Detect which cell encompasses the target text, then output its (X, Y) center coordinate. 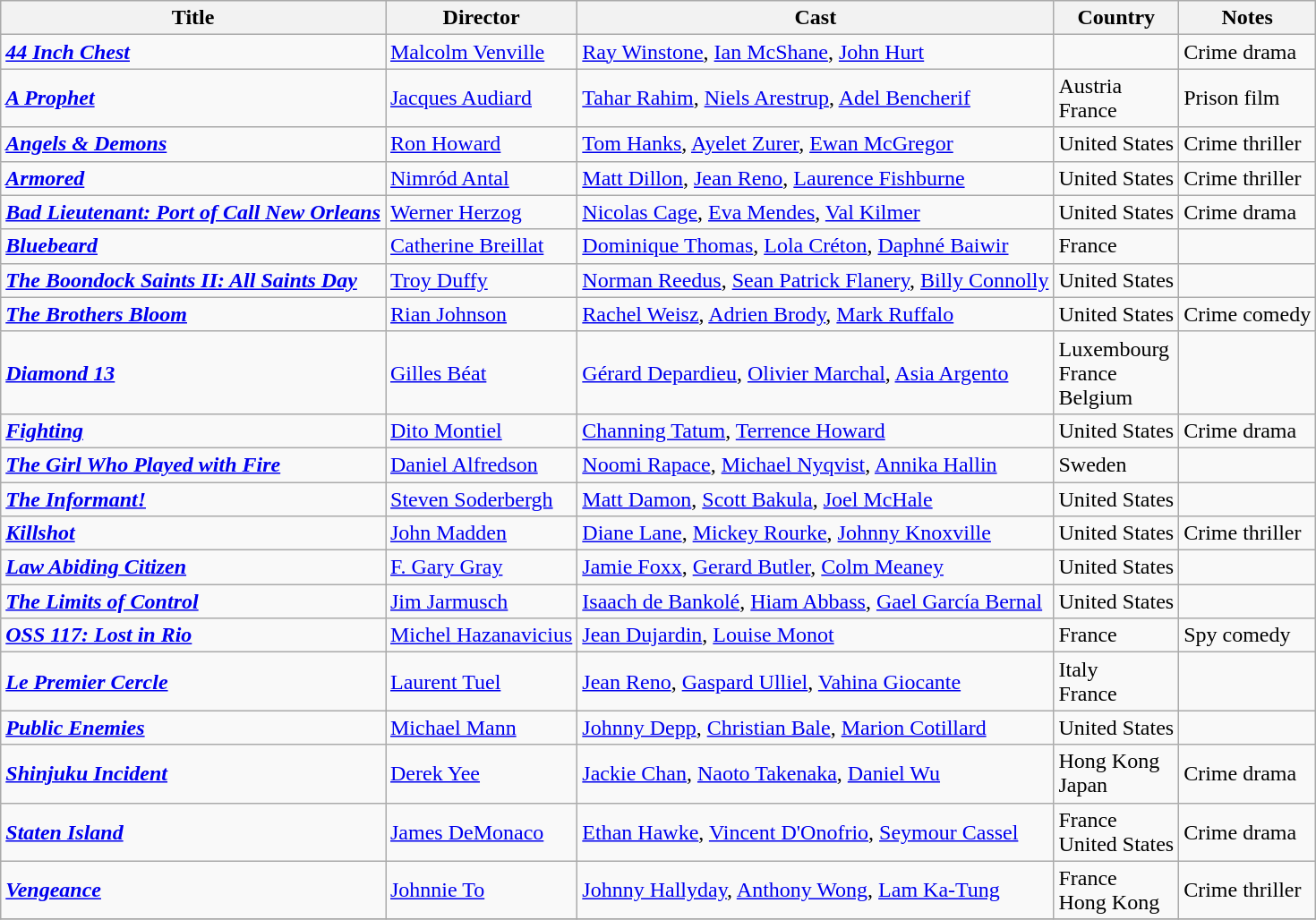
Michael Mann (481, 728)
Cast (816, 18)
Ron Howard (481, 144)
Isaach de Bankolé, Hiam Abbass, Gael García Bernal (816, 601)
Angels & Demons (193, 144)
Le Premier Cercle (193, 682)
Crime comedy (1248, 314)
The Limits of Control (193, 601)
OSS 117: Lost in Rio (193, 635)
F. Gary Gray (481, 567)
Malcolm Venville (481, 52)
FranceUnited States (1116, 832)
Staten Island (193, 832)
Killshot (193, 533)
Diamond 13 (193, 372)
Steven Soderbergh (481, 498)
Laurent Tuel (481, 682)
Rian Johnson (481, 314)
Tom Hanks, Ayelet Zurer, Ewan McGregor (816, 144)
Title (193, 18)
Ray Winstone, Ian McShane, John Hurt (816, 52)
Noomi Rapace, Michael Nyqvist, Annika Hallin (816, 464)
Gilles Béat (481, 372)
Derek Yee (481, 773)
Michel Hazanavicius (481, 635)
Rachel Weisz, Adrien Brody, Mark Ruffalo (816, 314)
ItalyFrance (1116, 682)
Matt Dillon, Jean Reno, Laurence Fishburne (816, 178)
LuxembourgFranceBelgium (1116, 372)
Johnny Hallyday, Anthony Wong, Lam Ka-Tung (816, 890)
Vengeance (193, 890)
Nicolas Cage, Eva Mendes, Val Kilmer (816, 212)
Gérard Depardieu, Olivier Marchal, Asia Argento (816, 372)
Matt Damon, Scott Bakula, Joel McHale (816, 498)
Director (481, 18)
Armored (193, 178)
Ethan Hawke, Vincent D'Onofrio, Seymour Cassel (816, 832)
Johnnie To (481, 890)
Bad Lieutenant: Port of Call New Orleans (193, 212)
The Brothers Bloom (193, 314)
Shinjuku Incident (193, 773)
Dominique Thomas, Lola Créton, Daphné Baiwir (816, 246)
Dito Montiel (481, 430)
Sweden (1116, 464)
Jim Jarmusch (481, 601)
Jean Dujardin, Louise Monot (816, 635)
The Boondock Saints II: All Saints Day (193, 280)
Prison film (1248, 98)
Country (1116, 18)
Diane Lane, Mickey Rourke, Johnny Knoxville (816, 533)
A Prophet (193, 98)
Channing Tatum, Terrence Howard (816, 430)
Public Enemies (193, 728)
Bluebeard (193, 246)
FranceHong Kong (1116, 890)
Norman Reedus, Sean Patrick Flanery, Billy Connolly (816, 280)
Fighting (193, 430)
Troy Duffy (481, 280)
Jean Reno, Gaspard Ulliel, Vahina Giocante (816, 682)
Nimród Antal (481, 178)
Tahar Rahim, Niels Arestrup, Adel Bencherif (816, 98)
Werner Herzog (481, 212)
James DeMonaco (481, 832)
Spy comedy (1248, 635)
Catherine Breillat (481, 246)
The Girl Who Played with Fire (193, 464)
Jacques Audiard (481, 98)
Daniel Alfredson (481, 464)
The Informant! (193, 498)
44 Inch Chest (193, 52)
Notes (1248, 18)
Jamie Foxx, Gerard Butler, Colm Meaney (816, 567)
John Madden (481, 533)
Jackie Chan, Naoto Takenaka, Daniel Wu (816, 773)
Hong KongJapan (1116, 773)
Johnny Depp, Christian Bale, Marion Cotillard (816, 728)
Law Abiding Citizen (193, 567)
AustriaFrance (1116, 98)
